Determine the [x, y] coordinate at the center of the cell enclosing the given text.  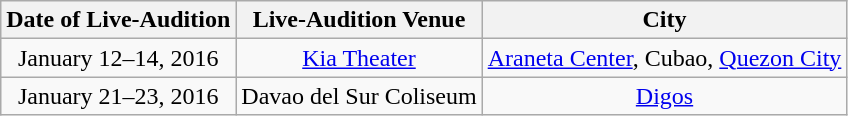
January 12–14, 2016 [118, 58]
Live-Audition Venue [359, 20]
Date of Live-Audition [118, 20]
Araneta Center, Cubao, Quezon City [664, 58]
Kia Theater [359, 58]
Davao del Sur Coliseum [359, 96]
City [664, 20]
January 21–23, 2016 [118, 96]
Digos [664, 96]
